Return (X, Y) of the center of cell containing provided text 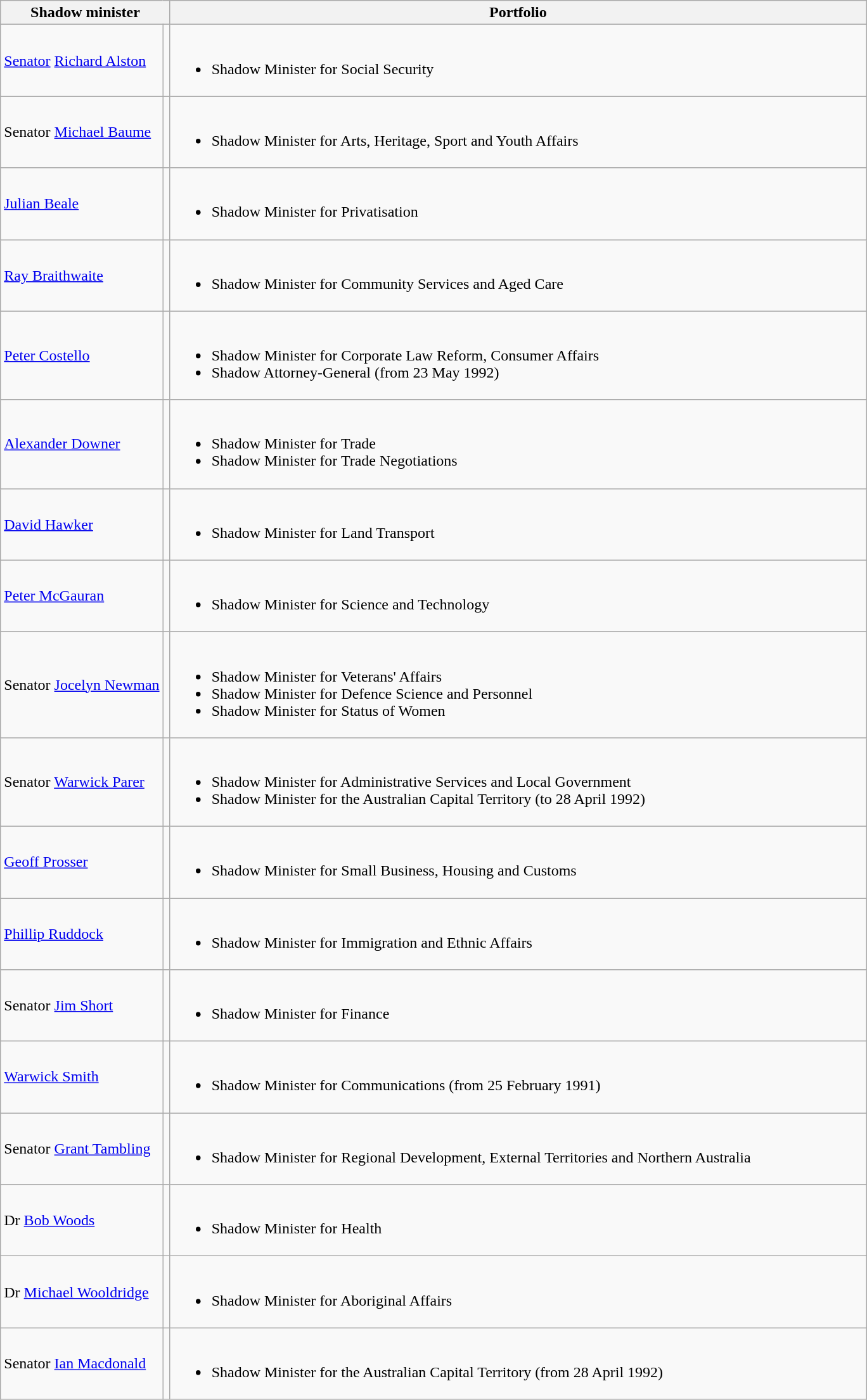
Shadow Minister for Arts, Heritage, Sport and Youth Affairs (518, 132)
Senator Jocelyn Newman (82, 684)
Senator Richard Alston (82, 61)
Senator Grant Tambling (82, 1149)
Shadow Minister for Small Business, Housing and Customs (518, 862)
Alexander Downer (82, 444)
Senator Warwick Parer (82, 782)
Phillip Ruddock (82, 934)
Portfolio (518, 13)
Shadow Minister for Regional Development, External Territories and Northern Australia (518, 1149)
Shadow Minister for Health (518, 1220)
David Hawker (82, 525)
Shadow Minister for TradeShadow Minister for Trade Negotiations (518, 444)
Geoff Prosser (82, 862)
Shadow Minister for Land Transport (518, 525)
Shadow Minister for the Australian Capital Territory (from 28 April 1992) (518, 1363)
Julian Beale (82, 204)
Ray Braithwaite (82, 275)
Shadow Minister for Corporate Law Reform, Consumer AffairsShadow Attorney-General (from 23 May 1992) (518, 355)
Senator Michael Baume (82, 132)
Senator Jim Short (82, 1006)
Senator Ian Macdonald (82, 1363)
Shadow Minister for Veterans' AffairsShadow Minister for Defence Science and PersonnelShadow Minister for Status of Women (518, 684)
Peter McGauran (82, 595)
Shadow Minister for Immigration and Ethnic Affairs (518, 934)
Shadow Minister for Social Security (518, 61)
Warwick Smith (82, 1077)
Dr Michael Wooldridge (82, 1292)
Dr Bob Woods (82, 1220)
Shadow Minister for Communications (from 25 February 1991) (518, 1077)
Shadow Minister for Aboriginal Affairs (518, 1292)
Shadow Minister for Privatisation (518, 204)
Shadow minister (85, 13)
Shadow Minister for Finance (518, 1006)
Shadow Minister for Community Services and Aged Care (518, 275)
Shadow Minister for Science and Technology (518, 595)
Shadow Minister for Administrative Services and Local GovernmentShadow Minister for the Australian Capital Territory (to 28 April 1992) (518, 782)
Peter Costello (82, 355)
